Identify which cell holds the provided text, then report its [x, y] central coordinate. 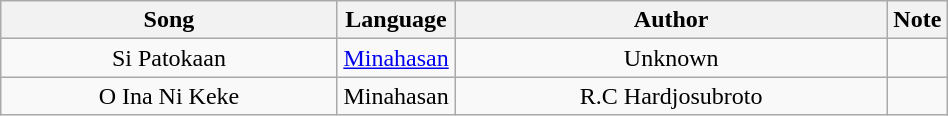
Song [169, 20]
Note [917, 20]
R.C Hardjosubroto [671, 96]
Si Patokaan [169, 58]
Language [396, 20]
O Ina Ni Keke [169, 96]
Author [671, 20]
Unknown [671, 58]
